From the cell containing the given text, extract its center point as [X, Y] coordinate. 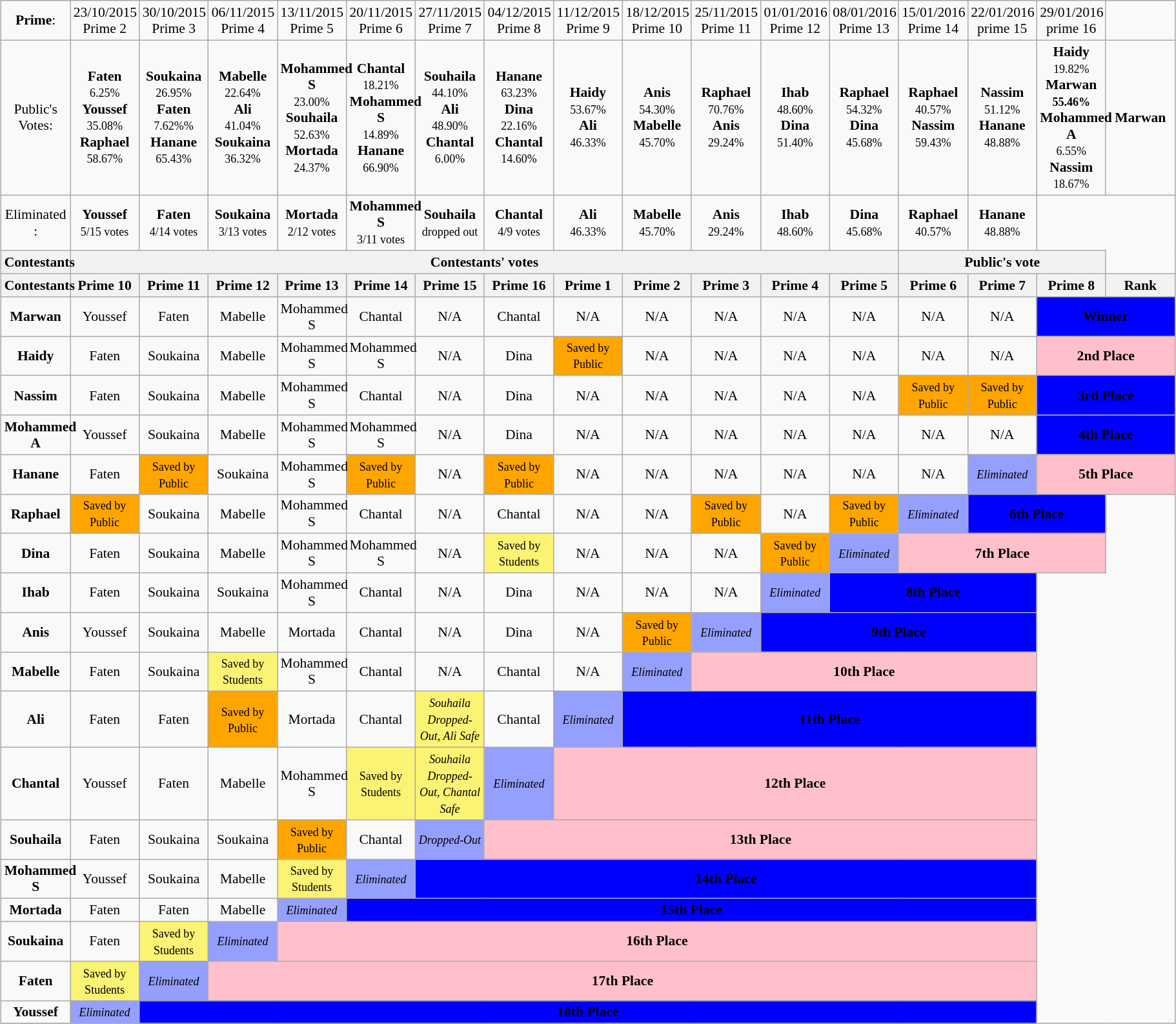
7th Place [1002, 554]
Prime 6 [933, 285]
Souhaila [36, 839]
Chantal 18.21% Mohammed S 14.89% Hanane 66.90% [381, 118]
Haidy 19.82% Marwan 55.46% Mohammed A 6.55% Nassim 18.67% [1071, 118]
Souhaila Dropped-Out, Ali Safe [449, 719]
13th Place [760, 839]
08/01/2016 Prime 13 [864, 21]
Raphael40.57% [933, 223]
20/11/2015 Prime 6 [381, 21]
Dropped-Out [449, 839]
17th Place [623, 981]
Prime 11 [174, 285]
27/11/2015 Prime 7 [449, 21]
Prime 7 [1002, 285]
Hanane48.88% [1002, 223]
6th Place [1037, 514]
30/10/2015 Prime 3 [174, 21]
Raphael 40.57% Nassim 59.43% [933, 118]
Prime 8 [1071, 285]
Haidy [36, 356]
Prime 16 [519, 285]
Ihab [36, 593]
Hanane [36, 474]
Ali 46.33% [587, 223]
Anis [36, 633]
Faten 4/14 votes [174, 223]
Mabelle 45.70% [657, 223]
Hanane 63.23% Dina 22.16% Chantal 14.60% [519, 118]
Nassim [36, 395]
Ihab 48.60% [795, 223]
Raphael [36, 514]
Prime 3 [725, 285]
Nassim 51.12% Hanane 48.88% [1002, 118]
06/11/2015 Prime 4 [243, 21]
Raphael 70.76% Anis 29.24% [725, 118]
Prime 5 [864, 285]
18th Place [589, 1012]
Ali [36, 719]
Souhaila dropped out [449, 223]
15th Place [692, 910]
Raphael 54.32% Dina 45.68% [864, 118]
Prime 13 [312, 285]
11/12/2015 Prime 9 [587, 21]
Youssef5/15 votes [105, 223]
Public's vote [1002, 263]
Winner [1106, 316]
Soukaina 3/13 votes [243, 223]
2nd Place [1106, 356]
23/10/2015 Prime 2 [105, 21]
Souhaila Dropped-Out, Chantal Safe [449, 784]
22/01/2016 prime 15 [1002, 21]
12th Place [795, 784]
Prime 14 [381, 285]
Public's Votes: [36, 118]
14th Place [725, 879]
Prime 1 [587, 285]
4th Place [1106, 435]
11th Place [829, 719]
Prime 10 [105, 285]
29/01/2016 prime 16 [1071, 21]
Dina 45.68% [864, 223]
Prime 15 [449, 285]
5th Place [1106, 474]
Mohammed S 3/11 votes [381, 223]
Ihab 48.60% Dina 51.40% [795, 118]
16th Place [657, 941]
15/01/2016 Prime 14 [933, 21]
Mabelle 22.64% Ali 41.04% Soukaina 36.32% [243, 118]
Chantal 4/9 votes [519, 223]
Mohammed A [36, 435]
Anis 54.30% Mabelle 45.70% [657, 118]
18/12/2015 Prime 10 [657, 21]
Soukaina 26.95% Faten 7.62%% Hanane 65.43% [174, 118]
Haidy 53.67% Ali 46.33% [587, 118]
Anis 29.24% [725, 223]
04/12/2015 Prime 8 [519, 21]
Prime 2 [657, 285]
Mohammed S 23.00% Souhaila 52.63% Mortada 24.37% [312, 118]
9th Place [898, 633]
Prime: [36, 21]
Prime 4 [795, 285]
Rank [1140, 285]
25/11/2015 Prime 11 [725, 21]
Souhaila 44.10% Ali 48.90% Chantal 6.00% [449, 118]
Mortada 2/12 votes [312, 223]
3rd Place [1106, 395]
01/01/2016 Prime 12 [795, 21]
Faten 6.25% Youssef 35.08% Raphael 58.67% [105, 118]
Contestants' votes [485, 263]
8th Place [933, 593]
Eliminated : [36, 223]
Prime 12 [243, 285]
10th Place [864, 671]
13/11/2015 Prime 5 [312, 21]
